Detect which cell encompasses the target text, then output its (x, y) center coordinate. 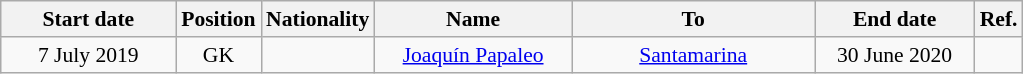
Nationality (318, 19)
To (694, 19)
Position (218, 19)
Ref. (999, 19)
GK (218, 55)
Start date (88, 19)
Santamarina (694, 55)
7 July 2019 (88, 55)
End date (895, 19)
30 June 2020 (895, 55)
Name (473, 19)
Joaquín Papaleo (473, 55)
